Return (x, y) of the center of cell containing provided text 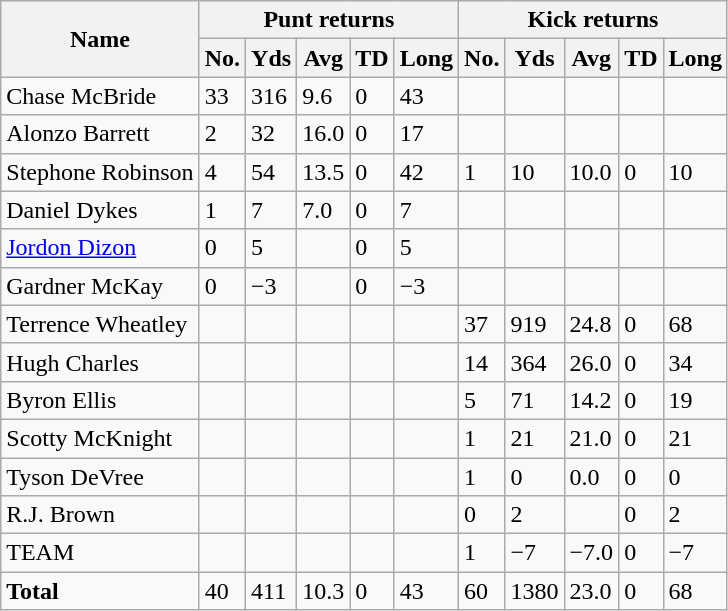
71 (534, 400)
0.0 (592, 477)
Gardner McKay (100, 286)
4 (222, 172)
1380 (534, 591)
32 (272, 134)
37 (482, 324)
Daniel Dykes (100, 210)
316 (272, 96)
364 (534, 362)
14 (482, 362)
10.0 (592, 172)
Terrence Wheatley (100, 324)
23.0 (592, 591)
−7.0 (592, 553)
919 (534, 324)
Punt returns (328, 20)
411 (272, 591)
TEAM (100, 553)
40 (222, 591)
Tyson DeVree (100, 477)
Alonzo Barrett (100, 134)
Kick returns (594, 20)
Jordon Dizon (100, 248)
21.0 (592, 438)
Byron Ellis (100, 400)
19 (695, 400)
7.0 (324, 210)
24.8 (592, 324)
Chase McBride (100, 96)
42 (426, 172)
26.0 (592, 362)
13.5 (324, 172)
Scotty McKnight (100, 438)
33 (222, 96)
9.6 (324, 96)
16.0 (324, 134)
60 (482, 591)
Total (100, 591)
54 (272, 172)
Name (100, 39)
14.2 (592, 400)
R.J. Brown (100, 515)
34 (695, 362)
10.3 (324, 591)
Stephone Robinson (100, 172)
Hugh Charles (100, 362)
17 (426, 134)
